For the text-containing cell, return its midpoint in (X, Y) coordinate format. 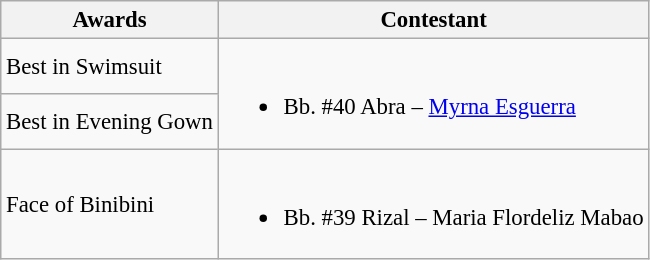
Best in Swimsuit (110, 66)
Best in Evening Gown (110, 122)
Contestant (434, 20)
Awards (110, 20)
Bb. #40 Abra – Myrna Esguerra (434, 94)
Face of Binibini (110, 204)
Bb. #39 Rizal – Maria Flordeliz Mabao (434, 204)
